Locate the cell with the specified text and output its (x, y) center coordinate. 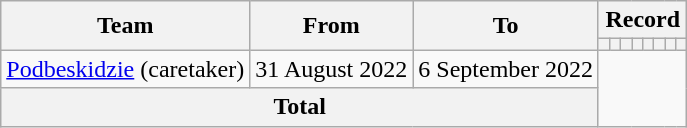
6 September 2022 (506, 69)
Podbeskidzie (caretaker) (126, 69)
From (332, 26)
Record (642, 20)
Team (126, 26)
To (506, 26)
Total (300, 107)
31 August 2022 (332, 69)
